Scan for the cell matching the given text and deliver its (X, Y) coordinate at center. 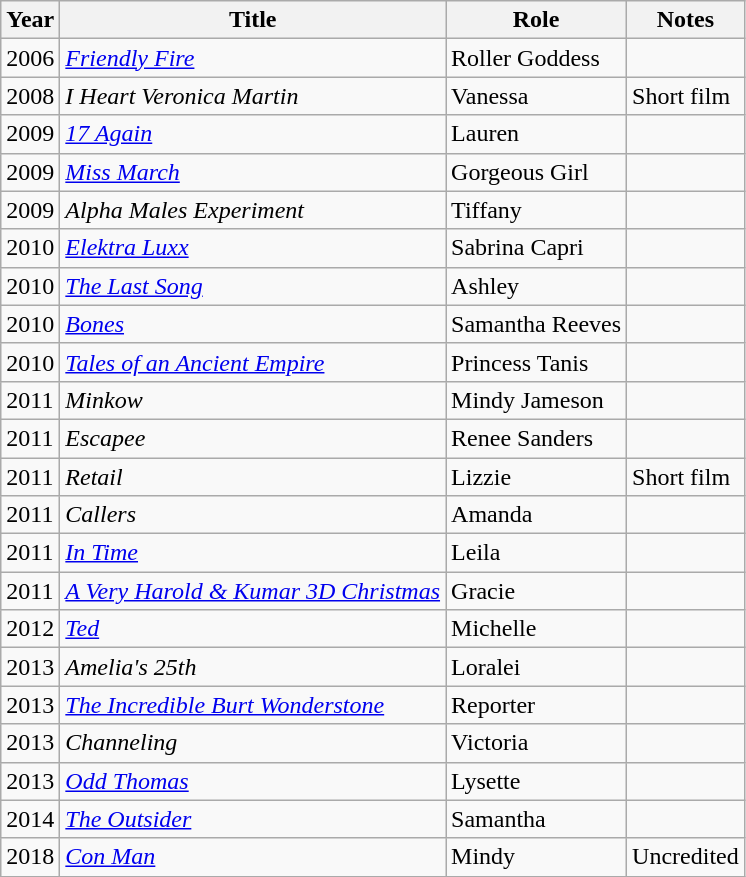
Callers (253, 515)
Alpha Males Experiment (253, 210)
Michelle (536, 629)
Ashley (536, 286)
Tales of an Ancient Empire (253, 362)
Victoria (536, 743)
Title (253, 20)
Notes (686, 20)
Elektra Luxx (253, 248)
Year (30, 20)
2008 (30, 96)
Role (536, 20)
Escapee (253, 438)
Miss March (253, 172)
2006 (30, 58)
Uncredited (686, 857)
Sabrina Capri (536, 248)
Renee Sanders (536, 438)
Amelia's 25th (253, 667)
Reporter (536, 705)
Gracie (536, 591)
I Heart Veronica Martin (253, 96)
The Incredible Burt Wonderstone (253, 705)
2012 (30, 629)
The Outsider (253, 819)
Tiffany (536, 210)
Loralei (536, 667)
2018 (30, 857)
The Last Song (253, 286)
Minkow (253, 400)
In Time (253, 553)
Channeling (253, 743)
Bones (253, 324)
Ted (253, 629)
Mindy (536, 857)
Leila (536, 553)
Con Man (253, 857)
Retail (253, 477)
Vanessa (536, 96)
17 Again (253, 134)
Lauren (536, 134)
Mindy Jameson (536, 400)
Odd Thomas (253, 781)
Gorgeous Girl (536, 172)
2014 (30, 819)
A Very Harold & Kumar 3D Christmas (253, 591)
Amanda (536, 515)
Samantha (536, 819)
Lysette (536, 781)
Lizzie (536, 477)
Roller Goddess (536, 58)
Friendly Fire (253, 58)
Samantha Reeves (536, 324)
Princess Tanis (536, 362)
